Determine the (x, y) coordinate at the center of the cell enclosing the given text.  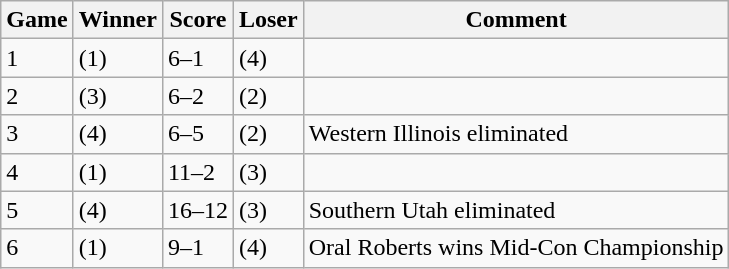
3 (37, 134)
Southern Utah eliminated (516, 210)
6–5 (198, 134)
4 (37, 172)
Winner (118, 20)
9–1 (198, 248)
1 (37, 58)
Western Illinois eliminated (516, 134)
6–1 (198, 58)
Loser (268, 20)
2 (37, 96)
6 (37, 248)
Comment (516, 20)
16–12 (198, 210)
Score (198, 20)
5 (37, 210)
Game (37, 20)
Oral Roberts wins Mid-Con Championship (516, 248)
11–2 (198, 172)
6–2 (198, 96)
